For the text-containing cell, return its midpoint in [X, Y] coordinate format. 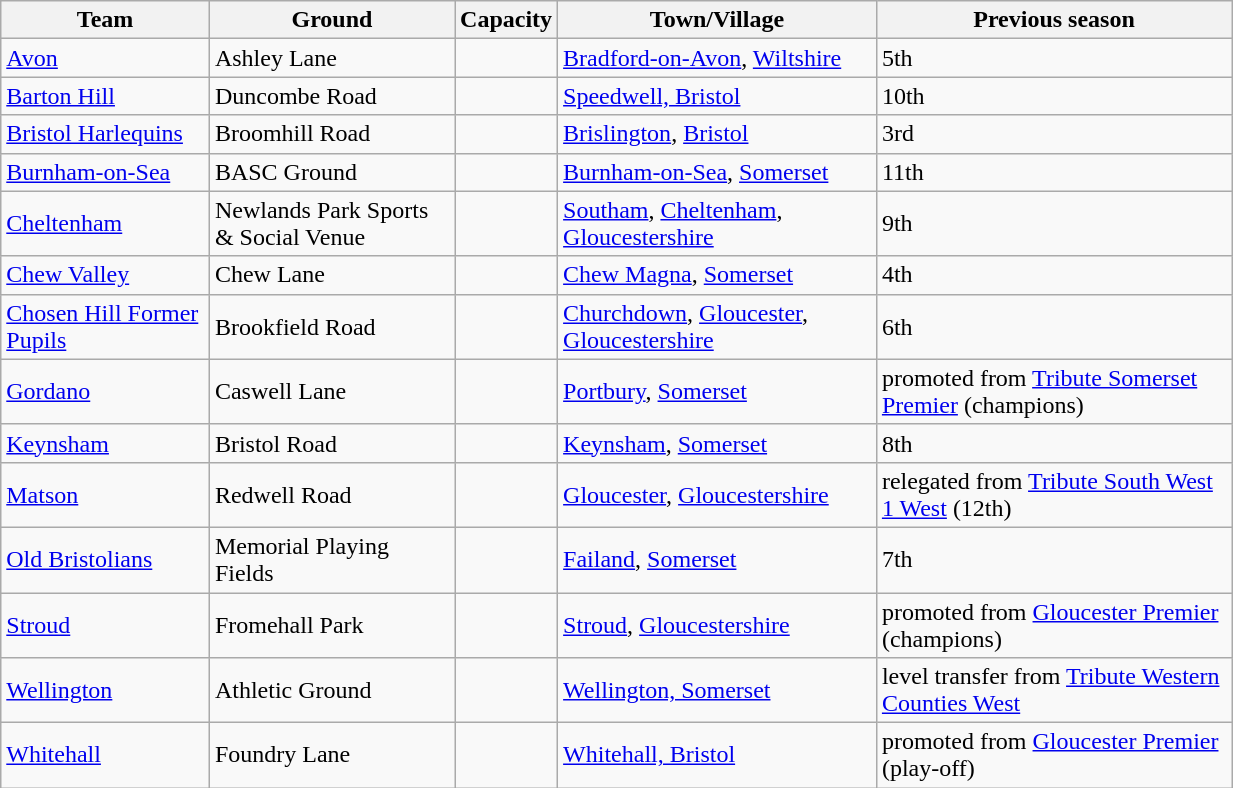
Churchdown, Gloucester, Gloucestershire [718, 326]
Newlands Park Sports & Social Venue [332, 224]
Gloucester, Gloucestershire [718, 494]
Capacity [506, 20]
8th [1054, 443]
Wellington, Somerset [718, 690]
Avon [106, 58]
Wellington [106, 690]
promoted from Gloucester Premier (play-off) [1054, 756]
Chew Magna, Somerset [718, 275]
Brookfield Road [332, 326]
Keynsham, Somerset [718, 443]
Town/Village [718, 20]
Redwell Road [332, 494]
Chosen Hill Former Pupils [106, 326]
Ground [332, 20]
9th [1054, 224]
Memorial Playing Fields [332, 560]
Bradford-on-Avon, Wiltshire [718, 58]
4th [1054, 275]
Old Bristolians [106, 560]
Whitehall [106, 756]
6th [1054, 326]
Barton Hill [106, 96]
10th [1054, 96]
Cheltenham [106, 224]
Foundry Lane [332, 756]
Bristol Road [332, 443]
Chew Valley [106, 275]
Gordano [106, 392]
Failand, Somerset [718, 560]
Bristol Harlequins [106, 134]
Previous season [1054, 20]
Duncombe Road [332, 96]
Team [106, 20]
7th [1054, 560]
BASC Ground [332, 172]
Portbury, Somerset [718, 392]
promoted from Gloucester Premier (champions) [1054, 624]
Burnham-on-Sea, Somerset [718, 172]
Stroud [106, 624]
Speedwell, Bristol [718, 96]
Chew Lane [332, 275]
Keynsham [106, 443]
Whitehall, Bristol [718, 756]
Burnham-on-Sea [106, 172]
level transfer from Tribute Western Counties West [1054, 690]
Southam, Cheltenham, Gloucestershire [718, 224]
Fromehall Park [332, 624]
Stroud, Gloucestershire [718, 624]
Ashley Lane [332, 58]
5th [1054, 58]
11th [1054, 172]
Matson [106, 494]
3rd [1054, 134]
Athletic Ground [332, 690]
Caswell Lane [332, 392]
Broomhill Road [332, 134]
Brislington, Bristol [718, 134]
promoted from Tribute Somerset Premier (champions) [1054, 392]
relegated from Tribute South West 1 West (12th) [1054, 494]
